Capture the cell that displays the provided text and extract its [x, y] central coordinate. 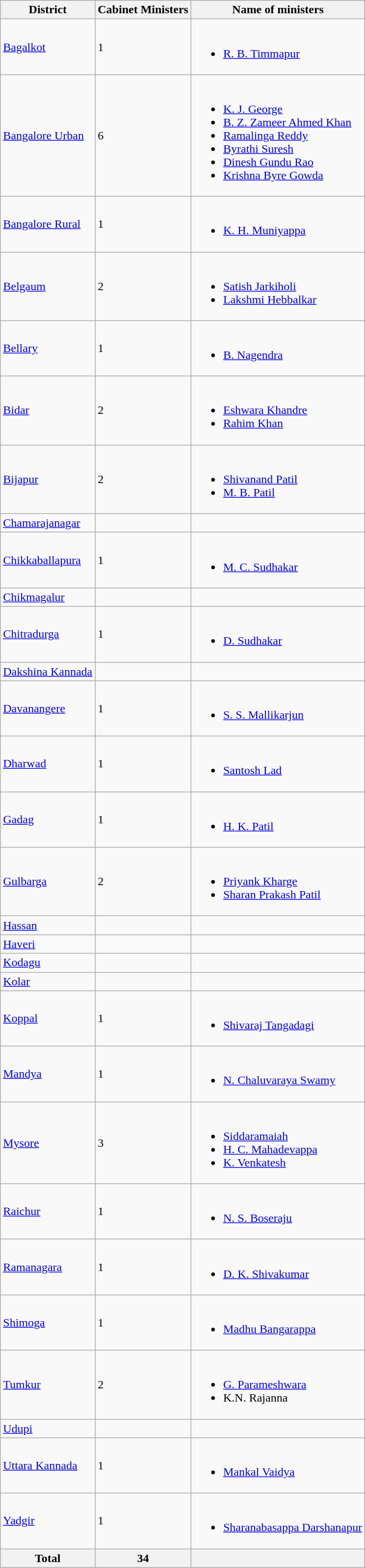
Dakshina Kannada [48, 671]
D. K. Shivakumar [278, 1267]
Chikkaballapura [48, 560]
34 [143, 1558]
B. Nagendra [278, 349]
Sharanabasappa Darshanapur [278, 1521]
Raichur [48, 1212]
N. Chaluvaraya Swamy [278, 1074]
Priyank KhargeSharan Prakash Patil [278, 882]
Shivanand PatilM. B. Patil [278, 479]
Tumkur [48, 1384]
Shimoga [48, 1323]
Bangalore Urban [48, 135]
Name of ministers [278, 10]
S. S. Mallikarjun [278, 709]
K. H. Muniyappa [278, 224]
Gulbarga [48, 882]
Bangalore Rural [48, 224]
Madhu Bangarappa [278, 1323]
R. B. Timmapur [278, 47]
D. Sudhakar [278, 634]
Bellary [48, 349]
Total [48, 1558]
Bijapur [48, 479]
Kolar [48, 981]
Mysore [48, 1143]
Santosh Lad [278, 764]
M. C. Sudhakar [278, 560]
SiddaramaiahH. C. MahadevappaK. Venkatesh [278, 1143]
Eshwara KhandreRahim Khan [278, 410]
3 [143, 1143]
Belgaum [48, 286]
District [48, 10]
Shivaraj Tangadagi [278, 1018]
Bagalkot [48, 47]
Mandya [48, 1074]
Yadgir [48, 1521]
N. S. Boseraju [278, 1212]
Chikmagalur [48, 597]
Ramanagara [48, 1267]
H. K. Patil [278, 820]
Udupi [48, 1428]
G. ParameshwaraK.N. Rajanna [278, 1384]
Cabinet Ministers [143, 10]
Dharwad [48, 764]
K. J. GeorgeB. Z. Zameer Ahmed KhanRamalinga ReddyByrathi SureshDinesh Gundu RaoKrishna Byre Gowda [278, 135]
6 [143, 135]
Chitradurga [48, 634]
Mankal Vaidya [278, 1466]
Koppal [48, 1018]
Kodagu [48, 963]
Chamarajanagar [48, 523]
Satish JarkiholiLakshmi Hebbalkar [278, 286]
Bidar [48, 410]
Uttara Kannada [48, 1466]
Haveri [48, 944]
Davanangere [48, 709]
Gadag [48, 820]
Hassan [48, 925]
